Capture the cell that displays the provided text and extract its [x, y] central coordinate. 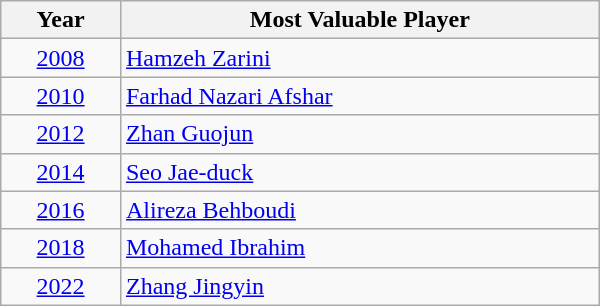
2016 [61, 210]
2010 [61, 96]
2014 [61, 172]
Mohamed Ibrahim [360, 248]
Seo Jae-duck [360, 172]
2008 [61, 58]
2022 [61, 286]
Zhang Jingyin [360, 286]
2012 [61, 134]
2018 [61, 248]
Hamzeh Zarini [360, 58]
Farhad Nazari Afshar [360, 96]
Zhan Guojun [360, 134]
Year [61, 20]
Alireza Behboudi [360, 210]
Most Valuable Player [360, 20]
